Extract the (x, y) coordinate from the center of the cell holding the provided text.  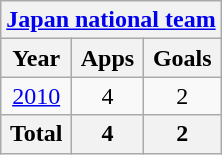
2010 (36, 96)
Year (36, 58)
Total (36, 134)
Apps (108, 58)
Goals (182, 58)
Japan national team (111, 20)
